Return the (X, Y) coordinate for the center point of the cell that contains the specified text.  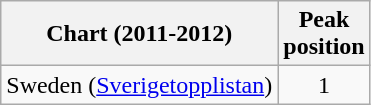
Peakposition (324, 34)
Chart (2011-2012) (140, 34)
Sweden (Sverigetopplistan) (140, 85)
1 (324, 85)
